For the text-containing cell, return its midpoint in [x, y] coordinate format. 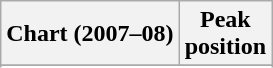
Chart (2007–08) [90, 34]
Peakposition [225, 34]
